Identify which cell holds the provided text, then report its [X, Y] central coordinate. 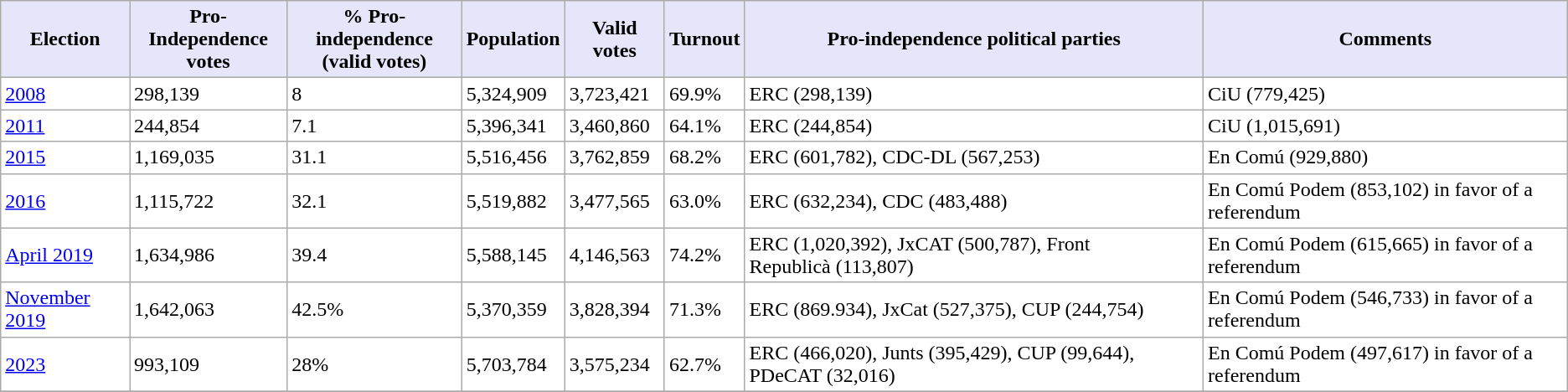
3,723,421 [615, 94]
En Comú (929,880) [1385, 157]
39.4 [374, 255]
April 2019 [65, 255]
ERC (601,782), CDC-DL (567,253) [974, 157]
CiU (1,015,691) [1385, 126]
Pro-independence political parties [974, 39]
ERC (869.934), JxCat (527,375), CUP (244,754) [974, 310]
62.7% [704, 364]
68.2% [704, 157]
2015 [65, 157]
298,139 [208, 94]
2011 [65, 126]
% Pro-independence(valid votes) [374, 39]
244,854 [208, 126]
1,115,722 [208, 201]
5,396,341 [513, 126]
28% [374, 364]
3,477,565 [615, 201]
En Comú Podem (497,617) in favor of a referendum [1385, 364]
ERC (1,020,392), JxCAT (500,787), Front Republicà (113,807) [974, 255]
74.2% [704, 255]
4,146,563 [615, 255]
En Comú Podem (853,102) in favor of a referendum [1385, 201]
En Comú Podem (615,665) in favor of a referendum [1385, 255]
3,828,394 [615, 310]
Election [65, 39]
5,588,145 [513, 255]
Valid votes [615, 39]
993,109 [208, 364]
71.3% [704, 310]
2016 [65, 201]
42.5% [374, 310]
3,762,859 [615, 157]
2008 [65, 94]
Population [513, 39]
5,516,456 [513, 157]
ERC (298,139) [974, 94]
5,370,359 [513, 310]
69.9% [704, 94]
7.1 [374, 126]
Turnout [704, 39]
3,460,860 [615, 126]
1,642,063 [208, 310]
Comments [1385, 39]
63.0% [704, 201]
1,169,035 [208, 157]
32.1 [374, 201]
5,703,784 [513, 364]
1,634,986 [208, 255]
November 2019 [65, 310]
2023 [65, 364]
31.1 [374, 157]
64.1% [704, 126]
5,519,882 [513, 201]
CiU (779,425) [1385, 94]
8 [374, 94]
ERC (466,020), Junts (395,429), CUP (99,644), PDeCAT (32,016) [974, 364]
3,575,234 [615, 364]
ERC (632,234), CDC (483,488) [974, 201]
En Comú Podem (546,733) in favor of a referendum [1385, 310]
Pro-Independencevotes [208, 39]
ERC (244,854) [974, 126]
5,324,909 [513, 94]
